Determine the [X, Y] coordinate at the center of the cell enclosing the given text.  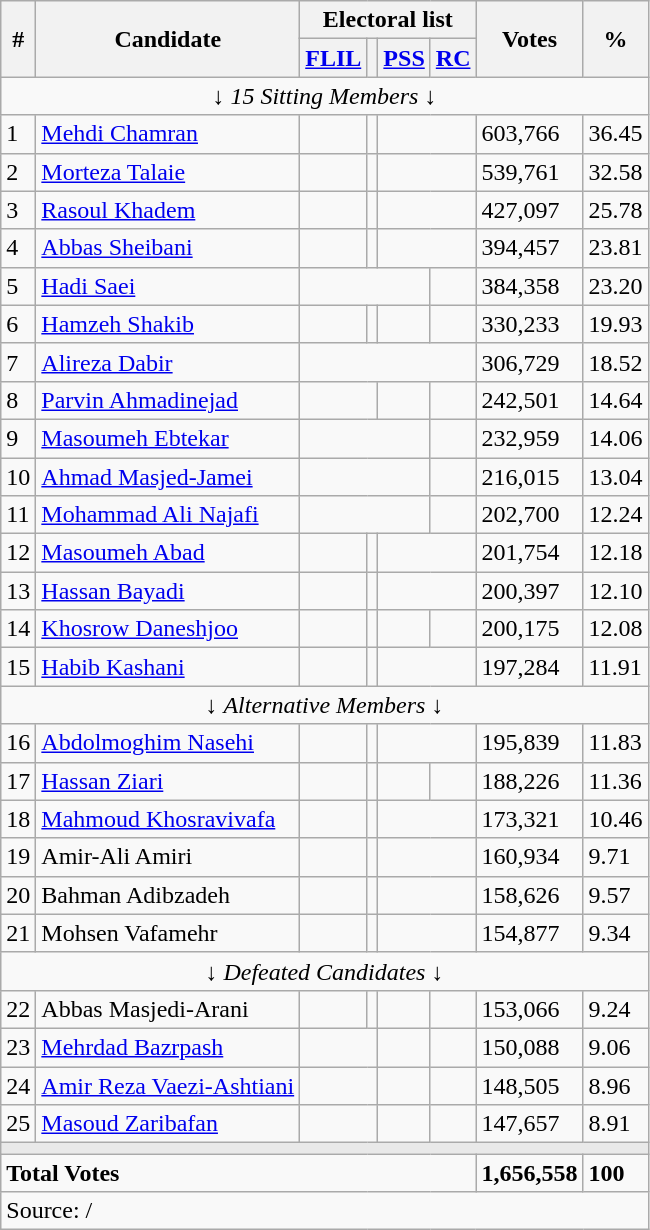
14 [18, 629]
9.71 [616, 857]
Mehrdad Bazrpash [168, 1047]
16 [18, 743]
12.24 [616, 515]
Amir Reza Vaezi-Ashtiani [168, 1085]
23.20 [616, 286]
↓ 15 Sitting Members ↓ [324, 96]
384,358 [530, 286]
427,097 [530, 210]
5 [18, 286]
36.45 [616, 134]
Parvin Ahmadinejad [168, 400]
10.46 [616, 819]
188,226 [530, 781]
Mohammad Ali Najafi [168, 515]
22 [18, 1009]
18 [18, 819]
147,657 [530, 1124]
11.83 [616, 743]
Candidate [168, 39]
10 [18, 477]
2 [18, 172]
100 [616, 1173]
Morteza Talaie [168, 172]
13.04 [616, 477]
Masoud Zaribafan [168, 1124]
↓ Defeated Candidates ↓ [324, 971]
RC [453, 58]
Electoral list [388, 20]
11 [18, 515]
Khosrow Daneshjoo [168, 629]
Masoumeh Ebtekar [168, 438]
6 [18, 324]
14.06 [616, 438]
202,700 [530, 515]
19.93 [616, 324]
158,626 [530, 895]
Total Votes [238, 1173]
Mohsen Vafamehr [168, 933]
12.18 [616, 553]
Masoumeh Abad [168, 553]
Votes [530, 39]
173,321 [530, 819]
9.34 [616, 933]
7 [18, 362]
Bahman Adibzadeh [168, 895]
539,761 [530, 172]
Mahmoud Khosravivafa [168, 819]
19 [18, 857]
195,839 [530, 743]
Hamzeh Shakib [168, 324]
8.91 [616, 1124]
306,729 [530, 362]
17 [18, 781]
154,877 [530, 933]
20 [18, 895]
21 [18, 933]
9.57 [616, 895]
12 [18, 553]
12.08 [616, 629]
13 [18, 591]
200,397 [530, 591]
11.91 [616, 667]
197,284 [530, 667]
↓ Alternative Members ↓ [324, 705]
PSS [404, 58]
Abbas Masjedi-Arani [168, 1009]
Mehdi Chamran [168, 134]
8 [18, 400]
394,457 [530, 248]
9.24 [616, 1009]
Hadi Saei [168, 286]
11.36 [616, 781]
FLIL [334, 58]
160,934 [530, 857]
Source: / [324, 1211]
Hassan Bayadi [168, 591]
Ahmad Masjed-Jamei [168, 477]
Amir-Ali Amiri [168, 857]
1 [18, 134]
242,501 [530, 400]
18.52 [616, 362]
Hassan Ziari [168, 781]
8.96 [616, 1085]
14.64 [616, 400]
Habib Kashani [168, 667]
# [18, 39]
Rasoul Khadem [168, 210]
Abdolmoghim Nasehi [168, 743]
25.78 [616, 210]
23 [18, 1047]
148,505 [530, 1085]
1,656,558 [530, 1173]
150,088 [530, 1047]
23.81 [616, 248]
3 [18, 210]
603,766 [530, 134]
4 [18, 248]
200,175 [530, 629]
32.58 [616, 172]
9.06 [616, 1047]
Abbas Sheibani [168, 248]
153,066 [530, 1009]
25 [18, 1124]
24 [18, 1085]
15 [18, 667]
216,015 [530, 477]
201,754 [530, 553]
232,959 [530, 438]
% [616, 39]
12.10 [616, 591]
Alireza Dabir [168, 362]
9 [18, 438]
330,233 [530, 324]
